Return [x, y] of the center of cell containing provided text 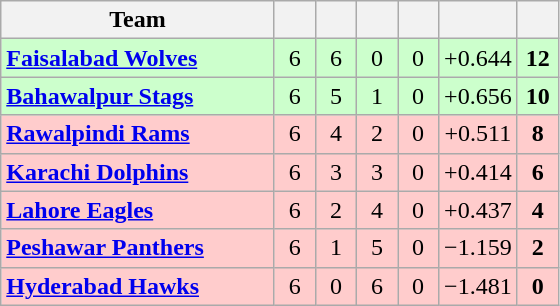
+0.511 [478, 134]
Peshawar Panthers [138, 248]
Faisalabad Wolves [138, 58]
Bahawalpur Stags [138, 96]
Team [138, 20]
+0.656 [478, 96]
Lahore Eagles [138, 210]
Karachi Dolphins [138, 172]
−1.481 [478, 286]
+0.437 [478, 210]
Hyderabad Hawks [138, 286]
12 [538, 58]
−1.159 [478, 248]
+0.414 [478, 172]
+0.644 [478, 58]
Rawalpindi Rams [138, 134]
10 [538, 96]
8 [538, 134]
